Return the (x, y) coordinate for the center point of the cell that contains the specified text.  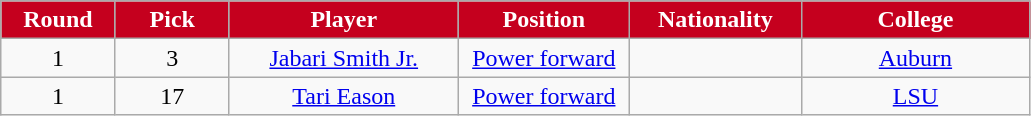
Jabari Smith Jr. (344, 58)
Player (344, 20)
17 (172, 96)
Tari Eason (344, 96)
Nationality (716, 20)
College (916, 20)
Auburn (916, 58)
LSU (916, 96)
Round (58, 20)
Pick (172, 20)
3 (172, 58)
Position (544, 20)
